From the cell containing the given text, extract its center point as (X, Y) coordinate. 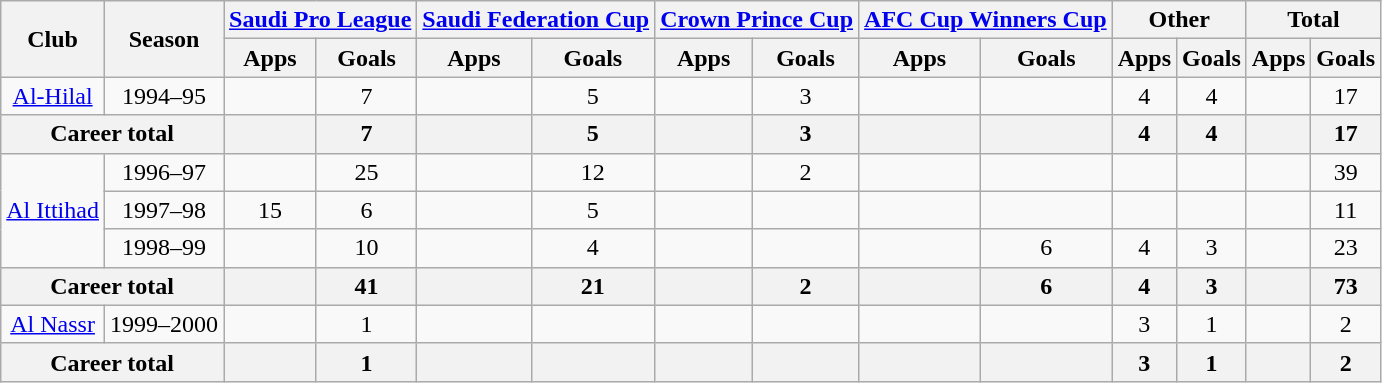
39 (1346, 172)
Al-Hilal (53, 96)
41 (366, 286)
15 (270, 210)
25 (366, 172)
Other (1179, 20)
AFC Cup Winners Cup (986, 20)
Total (1313, 20)
73 (1346, 286)
1997–98 (164, 210)
10 (366, 248)
Saudi Pro League (320, 20)
Saudi Federation Cup (536, 20)
1994–95 (164, 96)
12 (593, 172)
1996–97 (164, 172)
Club (53, 39)
Al Ittihad (53, 210)
1999–2000 (164, 324)
21 (593, 286)
Al Nassr (53, 324)
23 (1346, 248)
1998–99 (164, 248)
Crown Prince Cup (757, 20)
11 (1346, 210)
Season (164, 39)
